Extract the (X, Y) coordinate from the center of the cell holding the provided text.  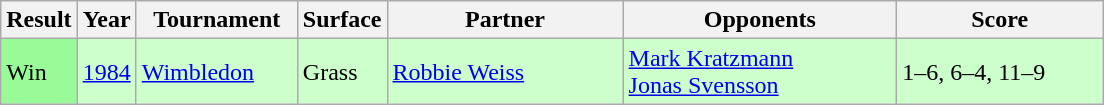
Robbie Weiss (505, 72)
Mark Kratzmann Jonas Svensson (760, 72)
Win (39, 72)
Score (1000, 20)
Tournament (216, 20)
1984 (106, 72)
Wimbledon (216, 72)
Result (39, 20)
Year (106, 20)
Grass (342, 72)
1–6, 6–4, 11–9 (1000, 72)
Opponents (760, 20)
Surface (342, 20)
Partner (505, 20)
